For the text-containing cell, return its midpoint in [X, Y] coordinate format. 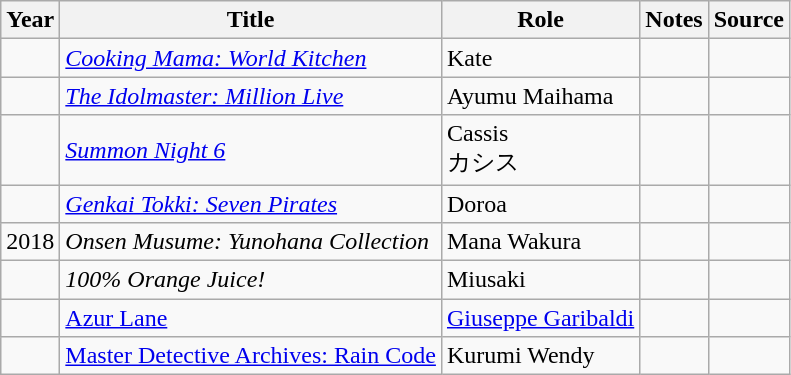
Kurumi Wendy [540, 356]
Ayumu Maihama [540, 96]
Doroa [540, 203]
Cooking Mama: World Kitchen [251, 58]
The Idolmaster: Million Live [251, 96]
Mana Wakura [540, 242]
Role [540, 20]
Master Detective Archives: Rain Code [251, 356]
Giuseppe Garibaldi [540, 318]
Kate [540, 58]
Genkai Tokki: Seven Pirates [251, 203]
Miusaki [540, 280]
Title [251, 20]
Azur Lane [251, 318]
Source [748, 20]
Year [30, 20]
Cassisカシス [540, 150]
Onsen Musume: Yunohana Collection [251, 242]
100% Orange Juice! [251, 280]
2018 [30, 242]
Notes [674, 20]
Summon Night 6 [251, 150]
